Find where the given text appears and provide that cell's center as [X, Y] coordinate. 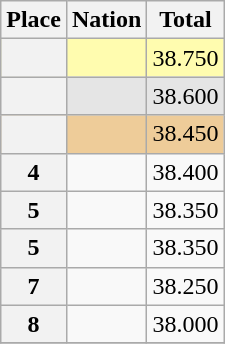
Place [34, 20]
38.750 [186, 58]
38.000 [186, 324]
Nation [106, 20]
7 [34, 286]
38.450 [186, 134]
8 [34, 324]
38.400 [186, 172]
4 [34, 172]
38.250 [186, 286]
38.600 [186, 96]
Total [186, 20]
